Detect which cell encompasses the target text, then output its (x, y) center coordinate. 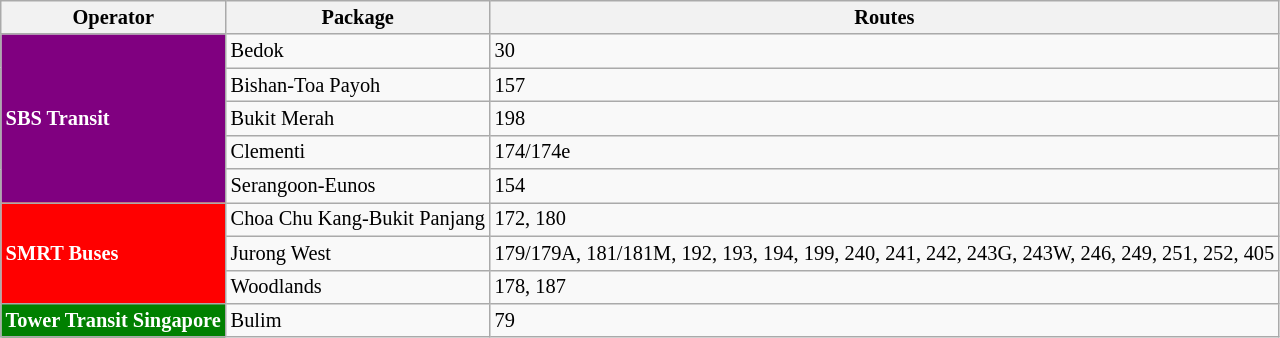
Serangoon-Eunos (358, 186)
Tower Transit Singapore (114, 320)
178, 187 (884, 287)
Clementi (358, 152)
79 (884, 320)
Bukit Merah (358, 118)
154 (884, 186)
Package (358, 17)
172, 180 (884, 219)
157 (884, 85)
SMRT Buses (114, 252)
Jurong West (358, 253)
30 (884, 51)
Operator (114, 17)
SBS Transit (114, 118)
Bulim (358, 320)
174/174e (884, 152)
Bishan-Toa Payoh (358, 85)
179/179A, 181/181M, 192, 193, 194, 199, 240, 241, 242, 243G, 243W, 246, 249, 251, 252, 405 (884, 253)
198 (884, 118)
Woodlands (358, 287)
Choa Chu Kang-Bukit Panjang (358, 219)
Routes (884, 17)
Bedok (358, 51)
